For the text-containing cell, return its midpoint in (x, y) coordinate format. 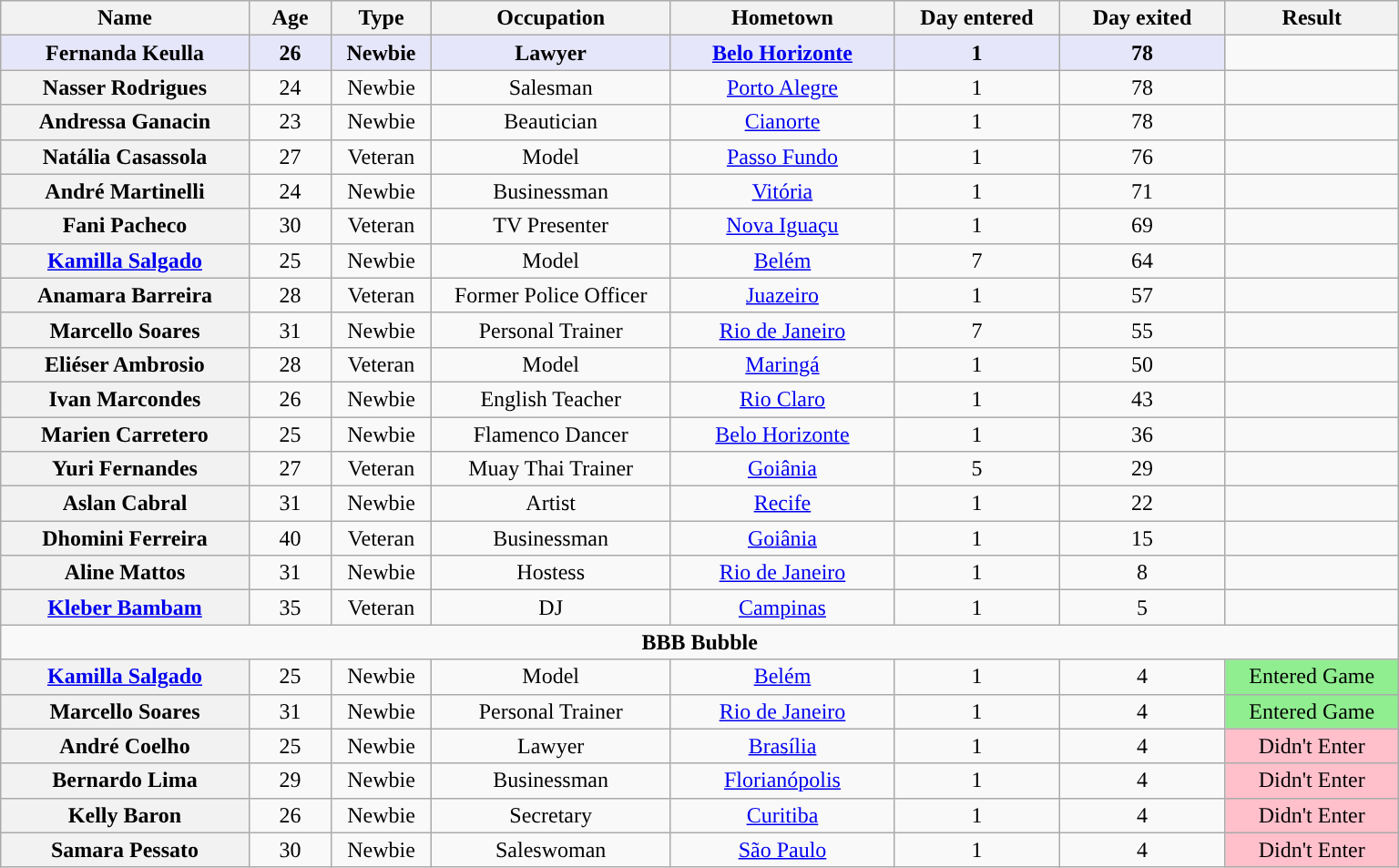
TV Presenter (550, 226)
Porto Alegre (781, 87)
Natália Casassola (125, 157)
69 (1142, 226)
50 (1142, 364)
Name (125, 18)
Nova Iguaçu (781, 226)
English Teacher (550, 399)
BBB Bubble (699, 642)
Juazeiro (781, 295)
Bernardo Lima (125, 781)
Age (290, 18)
André Martinelli (125, 191)
Type (381, 18)
57 (1142, 295)
DJ (550, 608)
Salesman (550, 87)
Recife (781, 504)
Nasser Rodrigues (125, 87)
Eliéser Ambrosio (125, 364)
Muay Thai Trainer (550, 469)
Passo Fundo (781, 157)
Secretary (550, 815)
76 (1142, 157)
Aline Mattos (125, 573)
Flamenco Dancer (550, 434)
Anamara Barreira (125, 295)
Marien Carretero (125, 434)
Kelly Baron (125, 815)
40 (290, 538)
64 (1142, 260)
São Paulo (781, 850)
43 (1142, 399)
Vitória (781, 191)
Kleber Bambam (125, 608)
Occupation (550, 18)
Andressa Ganacin (125, 122)
Hometown (781, 18)
8 (1142, 573)
Cianorte (781, 122)
Brasília (781, 746)
Artist (550, 504)
Yuri Fernandes (125, 469)
Samara Pessato (125, 850)
71 (1142, 191)
Dhomini Ferreira (125, 538)
Result (1312, 18)
Curitiba (781, 815)
Saleswoman (550, 850)
Rio Claro (781, 399)
15 (1142, 538)
Day exited (1142, 18)
Fani Pacheco (125, 226)
Aslan Cabral (125, 504)
Hostess (550, 573)
55 (1142, 330)
Day entered (977, 18)
Fernanda Keulla (125, 53)
36 (1142, 434)
Maringá (781, 364)
Florianópolis (781, 781)
Campinas (781, 608)
André Coelho (125, 746)
Beautician (550, 122)
35 (290, 608)
23 (290, 122)
Ivan Marcondes (125, 399)
22 (1142, 504)
Former Police Officer (550, 295)
